Return the (x, y) coordinate for the center point of the cell that contains the specified text.  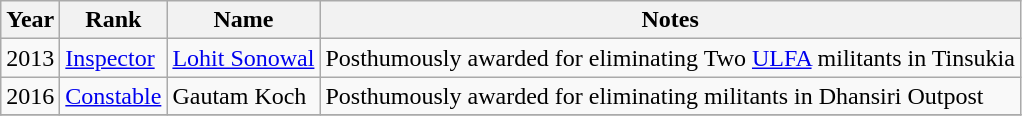
Notes (670, 20)
Constable (114, 96)
2013 (30, 58)
Gautam Koch (244, 96)
2016 (30, 96)
Inspector (114, 58)
Posthumously awarded for eliminating militants in Dhansiri Outpost (670, 96)
Year (30, 20)
Name (244, 20)
Lohit Sonowal (244, 58)
Rank (114, 20)
Posthumously awarded for eliminating Two ULFA militants in Tinsukia (670, 58)
